For the text-containing cell, return its midpoint in (X, Y) coordinate format. 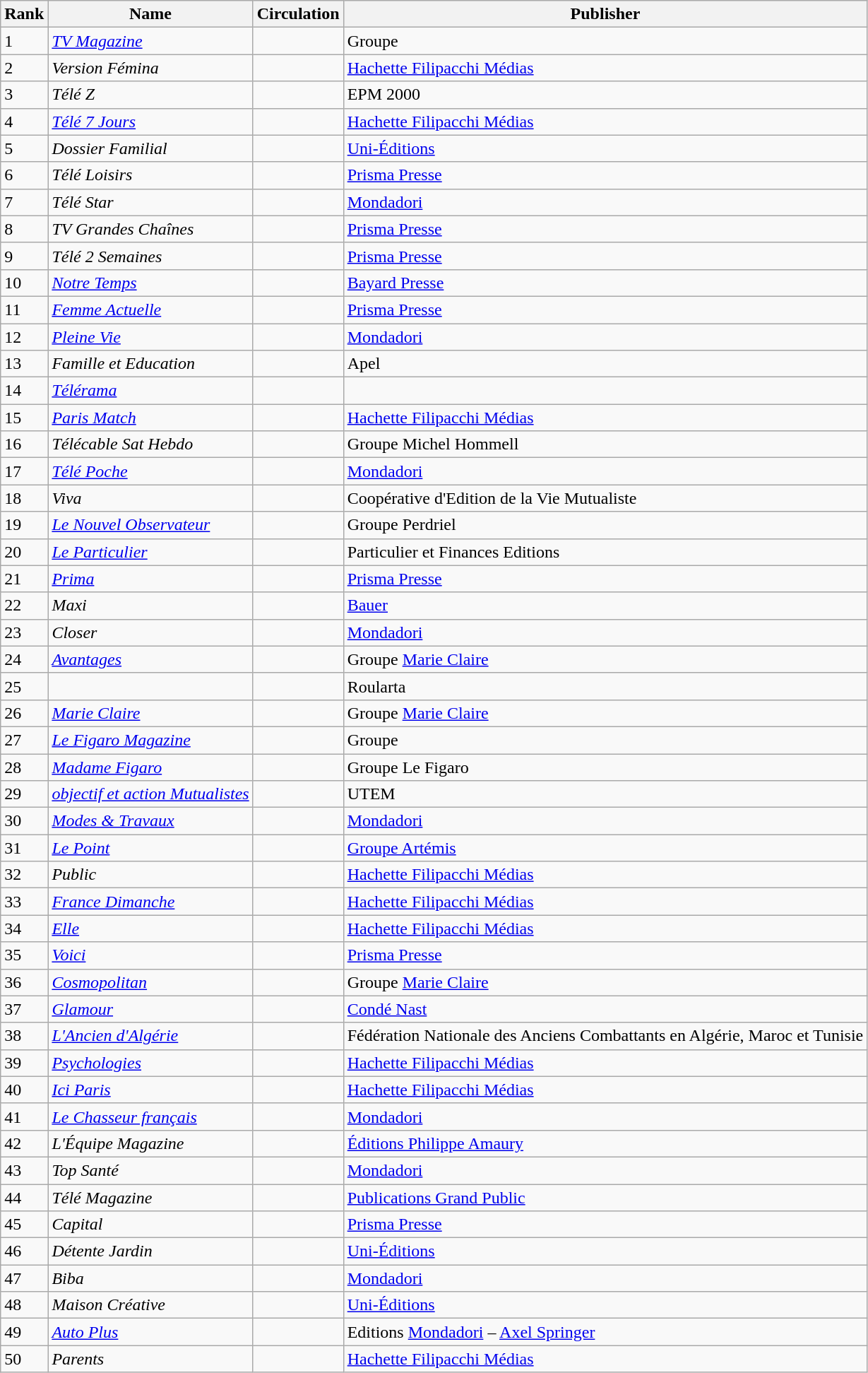
27 (24, 740)
Parents (150, 1359)
Paris Match (150, 418)
8 (24, 229)
Famille et Education (150, 364)
Roularta (605, 686)
Le Figaro Magazine (150, 740)
36 (24, 982)
12 (24, 337)
6 (24, 175)
3 (24, 95)
Modes & Travaux (150, 821)
Top Santé (150, 1170)
5 (24, 148)
45 (24, 1225)
Télé 2 Semaines (150, 256)
Glamour (150, 1009)
18 (24, 498)
Femme Actuelle (150, 310)
38 (24, 1036)
Bayard Presse (605, 283)
15 (24, 418)
33 (24, 902)
Particulier et Finances Editions (605, 552)
objectif et action Mutualistes (150, 794)
14 (24, 391)
7 (24, 202)
35 (24, 955)
40 (24, 1090)
24 (24, 659)
Prima (150, 579)
37 (24, 1009)
Le Point (150, 848)
Biba (150, 1278)
23 (24, 632)
L'Équipe Magazine (150, 1143)
13 (24, 364)
Télé Magazine (150, 1198)
Maxi (150, 606)
Capital (150, 1225)
TV Magazine (150, 41)
21 (24, 579)
Psychologies (150, 1063)
31 (24, 848)
Le Nouvel Observateur (150, 525)
25 (24, 686)
47 (24, 1278)
TV Grandes Chaînes (150, 229)
28 (24, 767)
Viva (150, 498)
L'Ancien d'Algérie (150, 1036)
11 (24, 310)
Version Fémina (150, 68)
50 (24, 1359)
Public (150, 875)
Circulation (298, 14)
France Dimanche (150, 902)
Télé Star (150, 202)
26 (24, 713)
42 (24, 1143)
Notre Temps (150, 283)
Bauer (605, 606)
Condé Nast (605, 1009)
34 (24, 929)
Publications Grand Public (605, 1198)
Télérama (150, 391)
Apel (605, 364)
39 (24, 1063)
10 (24, 283)
17 (24, 471)
Télé 7 Jours (150, 122)
Voici (150, 955)
Auto Plus (150, 1332)
Madame Figaro (150, 767)
UTEM (605, 794)
29 (24, 794)
16 (24, 444)
Détente Jardin (150, 1251)
Le Particulier (150, 552)
Cosmopolitan (150, 982)
Editions Mondadori – Axel Springer (605, 1332)
Télé Loisirs (150, 175)
Publisher (605, 14)
Maison Créative (150, 1305)
4 (24, 122)
Éditions Philippe Amaury (605, 1143)
Dossier Familial (150, 148)
Coopérative d'Edition de la Vie Mutualiste (605, 498)
EPM 2000 (605, 95)
2 (24, 68)
Le Chasseur français (150, 1116)
Marie Claire (150, 713)
30 (24, 821)
Avantages (150, 659)
Ici Paris (150, 1090)
49 (24, 1332)
1 (24, 41)
Groupe Perdriel (605, 525)
Rank (24, 14)
Groupe Michel Hommell (605, 444)
19 (24, 525)
Fédération Nationale des Anciens Combattants en Algérie, Maroc et Tunisie (605, 1036)
Elle (150, 929)
22 (24, 606)
32 (24, 875)
Groupe Le Figaro (605, 767)
9 (24, 256)
20 (24, 552)
Télé Poche (150, 471)
Closer (150, 632)
Name (150, 14)
Télé Z (150, 95)
Télécable Sat Hebdo (150, 444)
48 (24, 1305)
44 (24, 1198)
46 (24, 1251)
Groupe Artémis (605, 848)
43 (24, 1170)
Pleine Vie (150, 337)
41 (24, 1116)
